Extract the [X, Y] coordinate from the center of the cell holding the provided text.  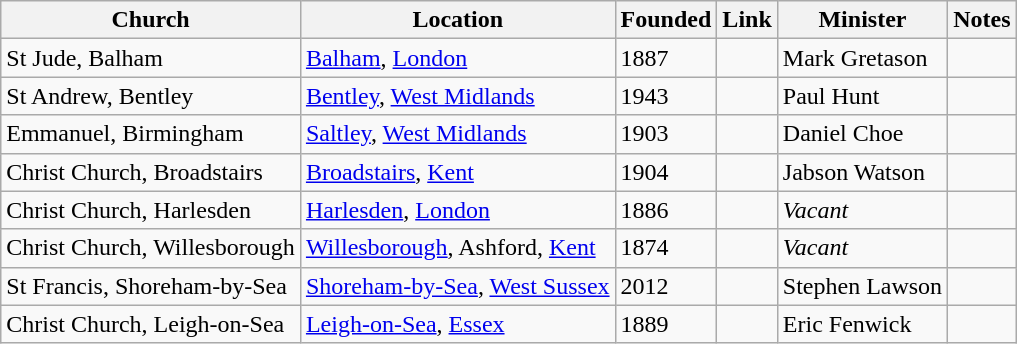
Founded [666, 20]
Leigh-on-Sea, Essex [458, 324]
Notes [982, 20]
St Andrew, Bentley [151, 96]
Emmanuel, Birmingham [151, 134]
Saltley, West Midlands [458, 134]
Jabson Watson [862, 172]
Minister [862, 20]
1903 [666, 134]
St Jude, Balham [151, 58]
Location [458, 20]
1874 [666, 248]
Paul Hunt [862, 96]
Church [151, 20]
Shoreham-by-Sea, West Sussex [458, 286]
Christ Church, Harlesden [151, 210]
Daniel Choe [862, 134]
Christ Church, Willesborough [151, 248]
Harlesden, London [458, 210]
1904 [666, 172]
Christ Church, Broadstairs [151, 172]
Bentley, West Midlands [458, 96]
Link [747, 20]
1889 [666, 324]
Eric Fenwick [862, 324]
2012 [666, 286]
Mark Gretason [862, 58]
1943 [666, 96]
Christ Church, Leigh-on-Sea [151, 324]
Stephen Lawson [862, 286]
Balham, London [458, 58]
1887 [666, 58]
Broadstairs, Kent [458, 172]
Willesborough, Ashford, Kent [458, 248]
St Francis, Shoreham-by-Sea [151, 286]
1886 [666, 210]
